Output the (x, y) coordinate of the center of the cell containing the given text.  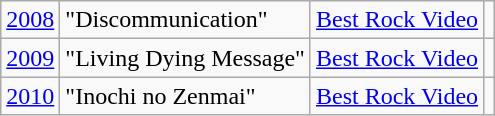
2009 (30, 58)
"Living Dying Message" (186, 58)
2008 (30, 20)
"Discommunication" (186, 20)
"Inochi no Zenmai" (186, 96)
2010 (30, 96)
